Identify which cell holds the provided text, then report its [X, Y] central coordinate. 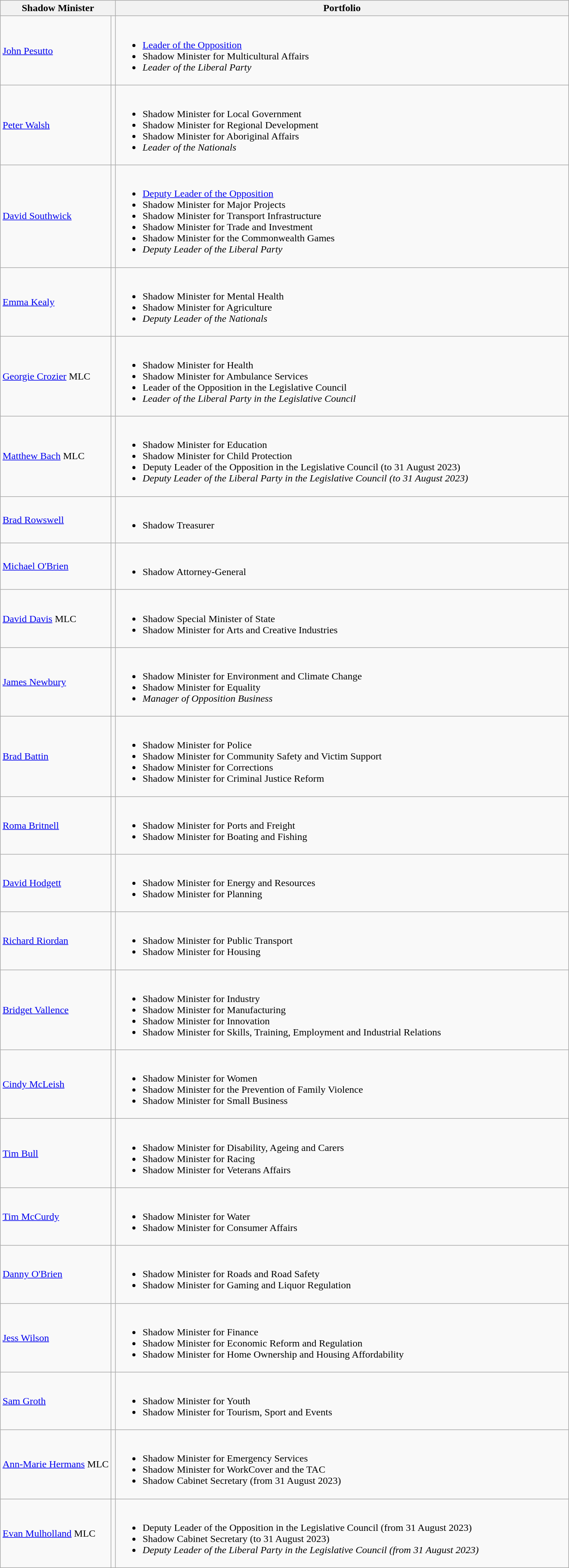
Shadow Minister for Mental HealthShadow Minister for AgricultureDeputy Leader of the Nationals [342, 302]
Shadow Minister for Energy and ResourcesShadow Minister for Planning [342, 883]
Shadow Minister for Roads and Road SafetyShadow Minister for Gaming and Liquor Regulation [342, 1274]
Peter Walsh [56, 125]
Matthew Bach MLC [56, 456]
Portfolio [342, 8]
Brad Rowswell [56, 520]
Sam Groth [56, 1401]
Tim Bull [56, 1153]
Evan Mulholland MLC [56, 1533]
Richard Riordan [56, 941]
Ann-Marie Hermans MLC [56, 1464]
Shadow Minister [58, 8]
Roma Britnell [56, 825]
Shadow Minister for Local GovernmentShadow Minister for Regional DevelopmentShadow Minister for Aboriginal AffairsLeader of the Nationals [342, 125]
Bridget Vallence [56, 1010]
Michael O'Brien [56, 566]
David Davis MLC [56, 618]
Shadow Minister for Environment and Climate ChangeShadow Minister for EqualityManager of Opposition Business [342, 681]
Shadow Attorney-General [342, 566]
Jess Wilson [56, 1337]
David Southwick [56, 216]
Brad Battin [56, 756]
Shadow Special Minister of StateShadow Minister for Arts and Creative Industries [342, 618]
Emma Kealy [56, 302]
John Pesutto [56, 50]
Tim McCurdy [56, 1217]
James Newbury [56, 681]
Shadow Minister for Public TransportShadow Minister for Housing [342, 941]
Shadow Minister for WomenShadow Minister for the Prevention of Family ViolenceShadow Minister for Small Business [342, 1084]
Cindy McLeish [56, 1084]
Shadow Minister for Ports and FreightShadow Minister for Boating and Fishing [342, 825]
Shadow Minister for Emergency ServicesShadow Minister for WorkCover and the TACShadow Cabinet Secretary (from 31 August 2023) [342, 1464]
Danny O'Brien [56, 1274]
Shadow Minister for YouthShadow Minister for Tourism, Sport and Events [342, 1401]
David Hodgett [56, 883]
Georgie Crozier MLC [56, 376]
Shadow Minister for FinanceShadow Minister for Economic Reform and RegulationShadow Minister for Home Ownership and Housing Affordability [342, 1337]
Shadow Minister for Disability, Ageing and CarersShadow Minister for RacingShadow Minister for Veterans Affairs [342, 1153]
Shadow Minister for WaterShadow Minister for Consumer Affairs [342, 1217]
Leader of the OppositionShadow Minister for Multicultural AffairsLeader of the Liberal Party [342, 50]
Shadow Treasurer [342, 520]
